Provide the (x, y) coordinate of the cell's center where the given text is located.  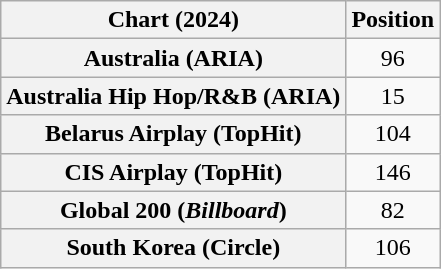
Belarus Airplay (TopHit) (174, 134)
Australia Hip Hop/R&B (ARIA) (174, 96)
Chart (2024) (174, 20)
Australia (ARIA) (174, 58)
104 (393, 134)
15 (393, 96)
82 (393, 210)
Global 200 (Billboard) (174, 210)
Position (393, 20)
146 (393, 172)
CIS Airplay (TopHit) (174, 172)
106 (393, 248)
South Korea (Circle) (174, 248)
96 (393, 58)
